Return [X, Y] of the center of cell containing provided text 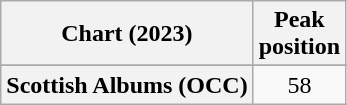
Chart (2023) [127, 34]
58 [299, 85]
Peakposition [299, 34]
Scottish Albums (OCC) [127, 85]
